From the cell containing the given text, extract its center point as (x, y) coordinate. 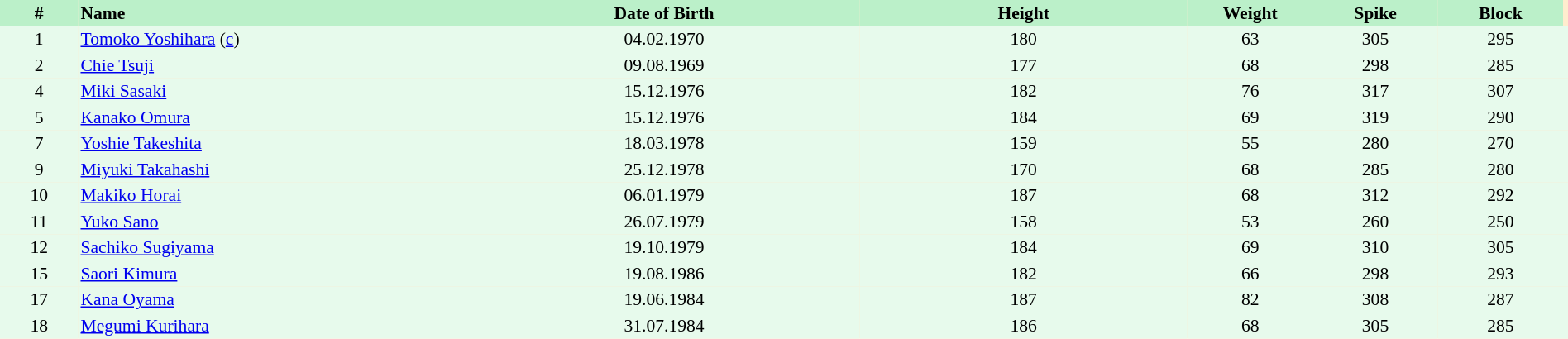
290 (1500, 117)
307 (1500, 91)
19.10.1979 (664, 248)
25.12.1978 (664, 169)
Block (1500, 13)
19.06.1984 (664, 299)
11 (39, 222)
Chie Tsuji (273, 65)
Tomoko Yoshihara (c) (273, 40)
31.07.1984 (664, 326)
10 (39, 195)
159 (1024, 144)
9 (39, 169)
295 (1500, 40)
250 (1500, 222)
76 (1250, 91)
Kanako Omura (273, 117)
Weight (1250, 13)
308 (1374, 299)
82 (1250, 299)
180 (1024, 40)
2 (39, 65)
170 (1024, 169)
Kana Oyama (273, 299)
63 (1250, 40)
312 (1374, 195)
317 (1374, 91)
177 (1024, 65)
Megumi Kurihara (273, 326)
# (39, 13)
18.03.1978 (664, 144)
Miki Sasaki (273, 91)
Saori Kimura (273, 274)
Name (273, 13)
26.07.1979 (664, 222)
06.01.1979 (664, 195)
Spike (1374, 13)
319 (1374, 117)
Height (1024, 13)
19.08.1986 (664, 274)
Date of Birth (664, 13)
292 (1500, 195)
293 (1500, 274)
1 (39, 40)
Miyuki Takahashi (273, 169)
18 (39, 326)
55 (1250, 144)
270 (1500, 144)
66 (1250, 274)
15 (39, 274)
Yuko Sano (273, 222)
7 (39, 144)
287 (1500, 299)
09.08.1969 (664, 65)
310 (1374, 248)
4 (39, 91)
158 (1024, 222)
04.02.1970 (664, 40)
12 (39, 248)
Makiko Horai (273, 195)
53 (1250, 222)
186 (1024, 326)
17 (39, 299)
Yoshie Takeshita (273, 144)
Sachiko Sugiyama (273, 248)
260 (1374, 222)
5 (39, 117)
